Extract the [x, y] coordinate from the center of the cell holding the provided text.  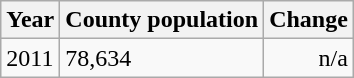
n/a [309, 58]
78,634 [162, 58]
Change [309, 20]
2011 [30, 58]
Year [30, 20]
County population [162, 20]
